For the text-containing cell, return its midpoint in (x, y) coordinate format. 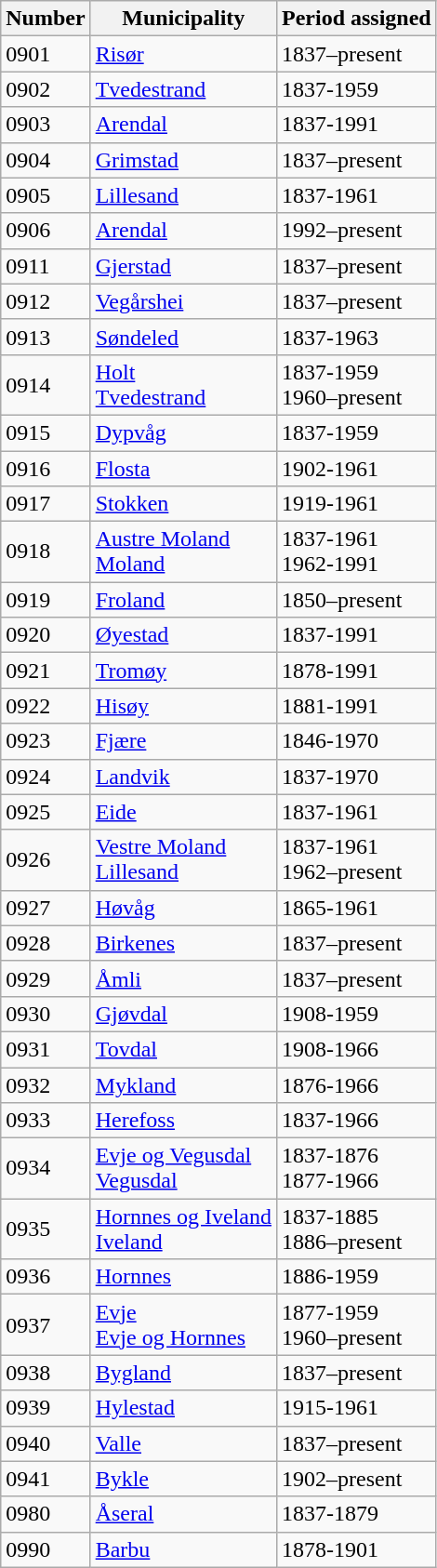
Vestre MolandLillesand (183, 859)
0912 (46, 301)
1837-1963 (356, 337)
Stokken (183, 504)
Fjære (183, 741)
0919 (46, 600)
Eide (183, 812)
0917 (46, 504)
Hisøy (183, 706)
1837-1970 (356, 777)
1992–present (356, 231)
Åmli (183, 978)
1837-19611962-1991 (356, 552)
0905 (46, 195)
0924 (46, 777)
0902 (46, 89)
0940 (46, 1443)
Landvik (183, 777)
Dypvåg (183, 432)
Hornnes (183, 1277)
1877-19591960–present (356, 1324)
Austre MolandMoland (183, 552)
0937 (46, 1324)
Høvåg (183, 908)
Vegårshei (183, 301)
Number (46, 19)
Herefoss (183, 1121)
1908-1966 (356, 1049)
0926 (46, 859)
0925 (46, 812)
Lillesand (183, 195)
1837-18851886–present (356, 1229)
0923 (46, 741)
0916 (46, 468)
1850–present (356, 600)
0980 (46, 1514)
Evje og VegusdalVegusdal (183, 1168)
Tovdal (183, 1049)
1878-1991 (356, 671)
0911 (46, 266)
Åseral (183, 1514)
Barbu (183, 1549)
Søndeled (183, 337)
0921 (46, 671)
Risør (183, 54)
1908-1959 (356, 1014)
Period assigned (356, 19)
Gjøvdal (183, 1014)
Bykle (183, 1479)
0920 (46, 635)
0901 (46, 54)
0904 (46, 160)
0930 (46, 1014)
0929 (46, 978)
0939 (46, 1408)
0906 (46, 231)
Hylestad (183, 1408)
1837-19591960–present (356, 385)
1919-1961 (356, 504)
0918 (46, 552)
1837-18761877-1966 (356, 1168)
0941 (46, 1479)
Tromøy (183, 671)
1837-1966 (356, 1121)
1886-1959 (356, 1277)
0927 (46, 908)
1837-19611962–present (356, 859)
0936 (46, 1277)
0913 (46, 337)
1902–present (356, 1479)
1915-1961 (356, 1408)
1837-1879 (356, 1514)
1865-1961 (356, 908)
Froland (183, 600)
Mykland (183, 1085)
0934 (46, 1168)
0914 (46, 385)
EvjeEvje og Hornnes (183, 1324)
0928 (46, 943)
1878-1901 (356, 1549)
0938 (46, 1373)
1846-1970 (356, 741)
Øyestad (183, 635)
1876-1966 (356, 1085)
Birkenes (183, 943)
Hornnes og IvelandIveland (183, 1229)
Bygland (183, 1373)
Municipality (183, 19)
Flosta (183, 468)
0903 (46, 125)
1881-1991 (356, 706)
0922 (46, 706)
Grimstad (183, 160)
0933 (46, 1121)
Tvedestrand (183, 89)
HoltTvedestrand (183, 385)
0935 (46, 1229)
0932 (46, 1085)
0931 (46, 1049)
0915 (46, 432)
0990 (46, 1549)
1902-1961 (356, 468)
Valle (183, 1443)
Gjerstad (183, 266)
